Capture the cell that displays the provided text and extract its (x, y) central coordinate. 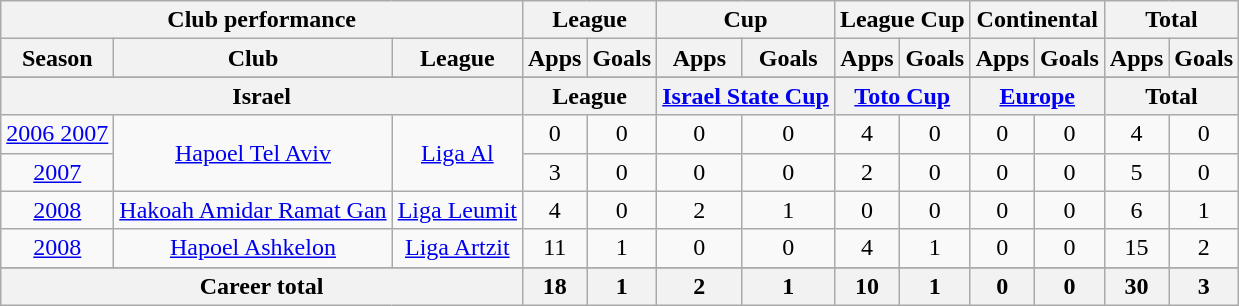
Europe (1037, 96)
Liga Artzit (457, 248)
5 (1136, 172)
League Cup (902, 20)
Israel State Cup (746, 96)
2006 2007 (58, 134)
2007 (58, 172)
Cup (746, 20)
6 (1136, 210)
30 (1136, 286)
Israel (262, 96)
Hapoel Ashkelon (253, 248)
Club performance (262, 20)
15 (1136, 248)
Continental (1037, 20)
10 (866, 286)
11 (554, 248)
Liga Al (457, 153)
18 (554, 286)
Hakoah Amidar Ramat Gan (253, 210)
Season (58, 58)
Career total (262, 286)
Liga Leumit (457, 210)
Toto Cup (902, 96)
Hapoel Tel Aviv (253, 153)
Club (253, 58)
